Search for the cell housing the specified text and yield its (x, y) center coordinate. 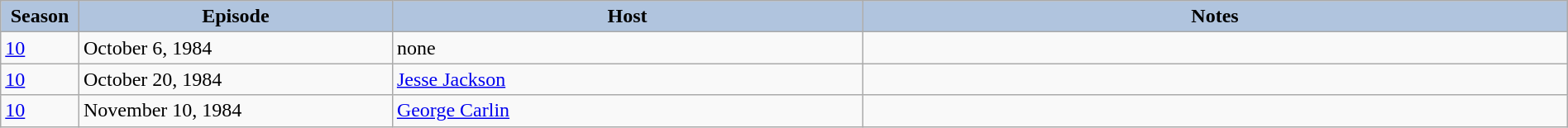
Season (40, 17)
Jesse Jackson (627, 79)
Notes (1216, 17)
October 6, 1984 (235, 48)
George Carlin (627, 111)
Episode (235, 17)
Host (627, 17)
November 10, 1984 (235, 111)
October 20, 1984 (235, 79)
none (627, 48)
